Return the (x, y) coordinate for the center point of the cell that contains the specified text.  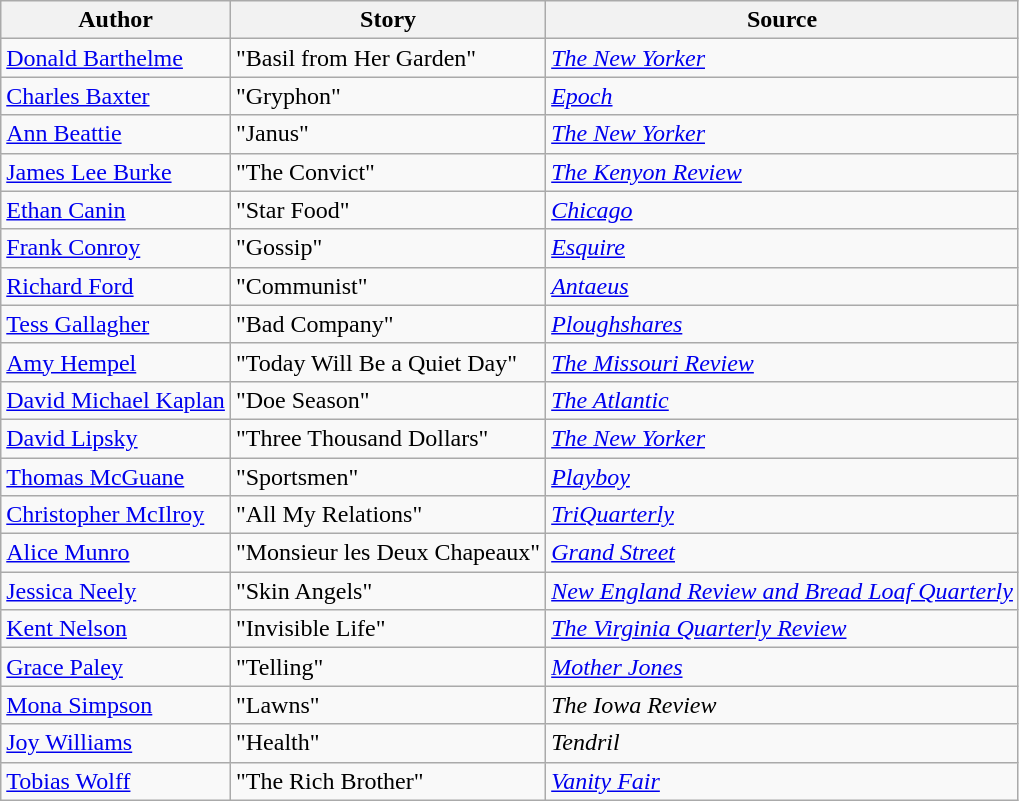
Author (116, 20)
TriQuarterly (782, 515)
Alice Munro (116, 553)
Joy Williams (116, 743)
James Lee Burke (116, 172)
Antaeus (782, 286)
"Sportsmen" (388, 477)
"Gossip" (388, 248)
"The Rich Brother" (388, 781)
The Missouri Review (782, 362)
Story (388, 20)
The Atlantic (782, 400)
"Invisible Life" (388, 629)
Christopher McIlroy (116, 515)
"Health" (388, 743)
The Kenyon Review (782, 172)
"The Convict" (388, 172)
Tess Gallagher (116, 324)
"Monsieur les Deux Chapeaux" (388, 553)
Vanity Fair (782, 781)
Grace Paley (116, 667)
David Lipsky (116, 438)
The Iowa Review (782, 705)
Tobias Wolff (116, 781)
Ethan Canin (116, 210)
Esquire (782, 248)
"All My Relations" (388, 515)
"Three Thousand Dollars" (388, 438)
"Communist" (388, 286)
Richard Ford (116, 286)
"Doe Season" (388, 400)
Source (782, 20)
"Bad Company" (388, 324)
Mona Simpson (116, 705)
Jessica Neely (116, 591)
Kent Nelson (116, 629)
Ploughshares (782, 324)
"Telling" (388, 667)
Playboy (782, 477)
Ann Beattie (116, 134)
Amy Hempel (116, 362)
Donald Barthelme (116, 58)
Charles Baxter (116, 96)
"Lawns" (388, 705)
The Virginia Quarterly Review (782, 629)
"Today Will Be a Quiet Day" (388, 362)
Thomas McGuane (116, 477)
Tendril (782, 743)
New England Review and Bread Loaf Quarterly (782, 591)
"Basil from Her Garden" (388, 58)
"Janus" (388, 134)
"Skin Angels" (388, 591)
Chicago (782, 210)
Frank Conroy (116, 248)
Grand Street (782, 553)
"Star Food" (388, 210)
"Gryphon" (388, 96)
Epoch (782, 96)
David Michael Kaplan (116, 400)
Mother Jones (782, 667)
